Detect which cell encompasses the target text, then output its [X, Y] center coordinate. 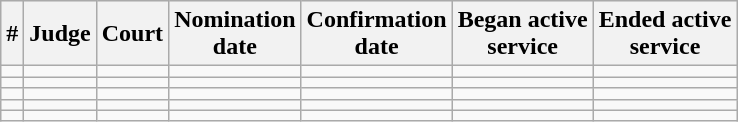
Court [132, 34]
# [12, 34]
Judge [60, 34]
Began activeservice [522, 34]
Confirmationdate [376, 34]
Ended activeservice [665, 34]
Nominationdate [235, 34]
